Find where the given text appears and provide that cell's center as (x, y) coordinate. 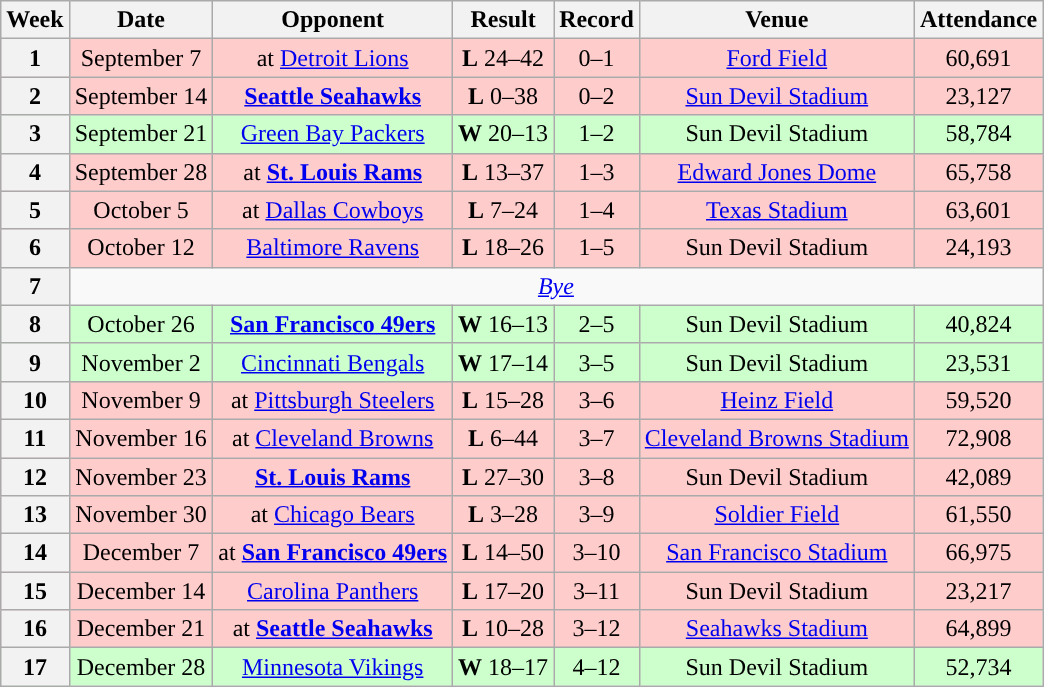
Ford Field (776, 58)
24,193 (978, 248)
October 5 (141, 210)
13 (35, 515)
52,734 (978, 667)
60,691 (978, 58)
4–12 (597, 667)
6 (35, 248)
4 (35, 172)
2 (35, 96)
Minnesota Vikings (333, 667)
3–7 (597, 438)
at Detroit Lions (333, 58)
61,550 (978, 515)
St. Louis Rams (333, 477)
L 7–24 (504, 210)
17 (35, 667)
November 30 (141, 515)
72,908 (978, 438)
October 26 (141, 324)
40,824 (978, 324)
December 7 (141, 553)
66,975 (978, 553)
Seattle Seahawks (333, 96)
Result (504, 20)
Cleveland Browns Stadium (776, 438)
December 21 (141, 629)
3–10 (597, 553)
November 23 (141, 477)
16 (35, 629)
0–2 (597, 96)
W 17–14 (504, 362)
3 (35, 134)
September 28 (141, 172)
at Seattle Seahawks (333, 629)
1–5 (597, 248)
7 (35, 286)
October 12 (141, 248)
at San Francisco 49ers (333, 553)
Baltimore Ravens (333, 248)
W 18–17 (504, 667)
Attendance (978, 20)
at Cleveland Browns (333, 438)
at Chicago Bears (333, 515)
1–3 (597, 172)
23,127 (978, 96)
12 (35, 477)
at Pittsburgh Steelers (333, 400)
Bye (556, 286)
December 28 (141, 667)
September 14 (141, 96)
Venue (776, 20)
58,784 (978, 134)
Edward Jones Dome (776, 172)
November 16 (141, 438)
42,089 (978, 477)
W 20–13 (504, 134)
L 6–44 (504, 438)
W 16–13 (504, 324)
Cincinnati Bengals (333, 362)
L 10–28 (504, 629)
Seahawks Stadium (776, 629)
L 24–42 (504, 58)
1 (35, 58)
3–12 (597, 629)
10 (35, 400)
15 (35, 591)
San Francisco 49ers (333, 324)
2–5 (597, 324)
L 15–28 (504, 400)
November 2 (141, 362)
L 18–26 (504, 248)
L 13–37 (504, 172)
at St. Louis Rams (333, 172)
Soldier Field (776, 515)
23,217 (978, 591)
14 (35, 553)
3–5 (597, 362)
11 (35, 438)
65,758 (978, 172)
at Dallas Cowboys (333, 210)
1–4 (597, 210)
63,601 (978, 210)
Carolina Panthers (333, 591)
Week (35, 20)
59,520 (978, 400)
0–1 (597, 58)
3–8 (597, 477)
September 7 (141, 58)
Record (597, 20)
Green Bay Packers (333, 134)
L 27–30 (504, 477)
64,899 (978, 629)
Heinz Field (776, 400)
3–11 (597, 591)
Texas Stadium (776, 210)
5 (35, 210)
San Francisco Stadium (776, 553)
L 0–38 (504, 96)
L 3–28 (504, 515)
November 9 (141, 400)
September 21 (141, 134)
1–2 (597, 134)
December 14 (141, 591)
8 (35, 324)
Opponent (333, 20)
Date (141, 20)
23,531 (978, 362)
9 (35, 362)
L 14–50 (504, 553)
3–9 (597, 515)
3–6 (597, 400)
L 17–20 (504, 591)
